Search for the cell housing the specified text and yield its (x, y) center coordinate. 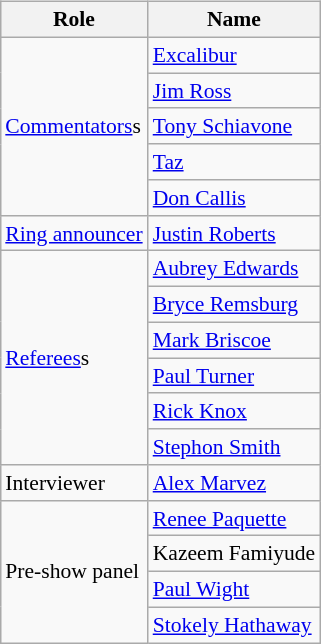
Don Callis (234, 198)
Ring announcer (74, 233)
Aubrey Edwards (234, 269)
Stokely Hathaway (234, 625)
Taz (234, 162)
Tony Schiavone (234, 126)
Bryce Remsburg (234, 305)
Role (74, 20)
Refereess (74, 358)
Name (234, 20)
Paul Turner (234, 376)
Rick Knox (234, 411)
Commentatorss (74, 126)
Kazeem Famiyude (234, 554)
Stephon Smith (234, 447)
Renee Paquette (234, 518)
Paul Wight (234, 590)
Excalibur (234, 55)
Jim Ross (234, 91)
Pre-show panel (74, 571)
Mark Briscoe (234, 340)
Alex Marvez (234, 483)
Interviewer (74, 483)
Justin Roberts (234, 233)
